Determine the [x, y] coordinate at the center of the cell enclosing the given text.  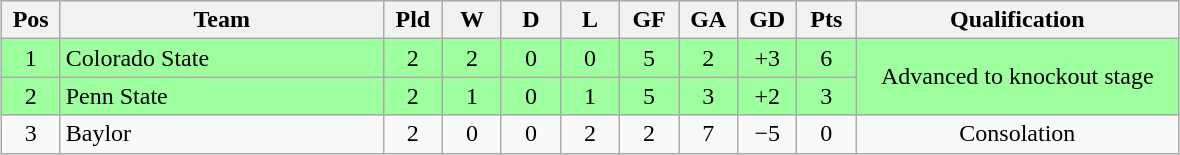
Colorado State [222, 58]
D [530, 20]
Pos [30, 20]
Penn State [222, 96]
−5 [768, 134]
Baylor [222, 134]
Advanced to knockout stage [1018, 77]
Qualification [1018, 20]
Pts [826, 20]
7 [708, 134]
Pld [412, 20]
+2 [768, 96]
GD [768, 20]
Consolation [1018, 134]
GF [650, 20]
Team [222, 20]
+3 [768, 58]
GA [708, 20]
6 [826, 58]
L [590, 20]
W [472, 20]
